Determine the (x, y) coordinate at the center of the cell enclosing the given text.  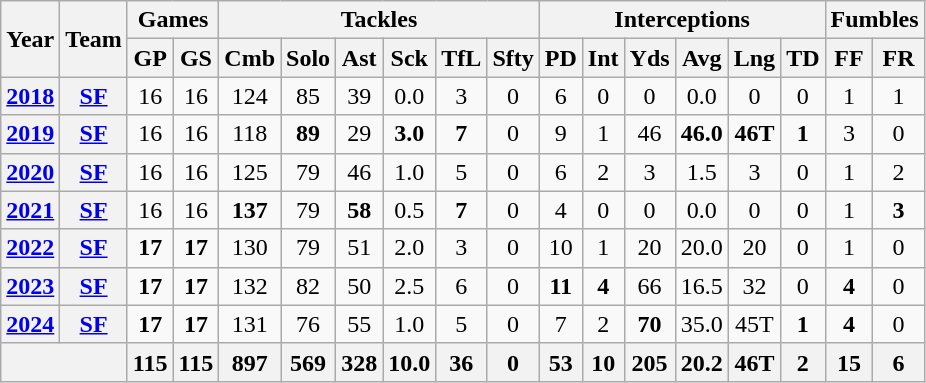
0.5 (410, 210)
11 (560, 286)
50 (360, 286)
328 (360, 362)
Interceptions (682, 20)
2.0 (410, 248)
2023 (30, 286)
46.0 (702, 134)
3.0 (410, 134)
FF (849, 58)
GP (150, 58)
45T (754, 324)
897 (250, 362)
Solo (308, 58)
66 (650, 286)
GS (196, 58)
Lng (754, 58)
205 (650, 362)
Fumbles (874, 20)
Cmb (250, 58)
Games (173, 20)
20.2 (702, 362)
137 (250, 210)
Tackles (379, 20)
10.0 (410, 362)
Ast (360, 58)
130 (250, 248)
2019 (30, 134)
35.0 (702, 324)
2.5 (410, 286)
118 (250, 134)
TD (803, 58)
15 (849, 362)
2024 (30, 324)
Avg (702, 58)
Yds (650, 58)
32 (754, 286)
76 (308, 324)
2021 (30, 210)
2022 (30, 248)
39 (360, 96)
29 (360, 134)
2018 (30, 96)
9 (560, 134)
125 (250, 172)
55 (360, 324)
Team (94, 39)
82 (308, 286)
Int (603, 58)
PD (560, 58)
51 (360, 248)
20.0 (702, 248)
70 (650, 324)
Sck (410, 58)
58 (360, 210)
TfL (462, 58)
Sfty (513, 58)
89 (308, 134)
1.5 (702, 172)
16.5 (702, 286)
2020 (30, 172)
131 (250, 324)
85 (308, 96)
Year (30, 39)
FR (898, 58)
569 (308, 362)
124 (250, 96)
36 (462, 362)
53 (560, 362)
132 (250, 286)
